Return the (x, y) coordinate for the center point of the cell that contains the specified text.  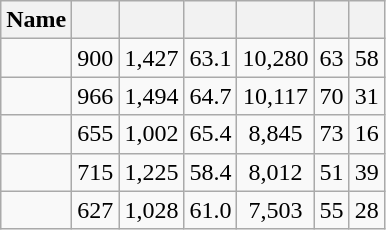
Name (36, 20)
16 (366, 134)
1,427 (152, 58)
58 (366, 58)
70 (332, 96)
655 (96, 134)
1,002 (152, 134)
63 (332, 58)
1,225 (152, 172)
7,503 (276, 210)
65.4 (210, 134)
1,494 (152, 96)
61.0 (210, 210)
10,280 (276, 58)
73 (332, 134)
51 (332, 172)
8,012 (276, 172)
58.4 (210, 172)
966 (96, 96)
28 (366, 210)
55 (332, 210)
10,117 (276, 96)
8,845 (276, 134)
715 (96, 172)
63.1 (210, 58)
39 (366, 172)
64.7 (210, 96)
900 (96, 58)
31 (366, 96)
1,028 (152, 210)
627 (96, 210)
